Detect which cell encompasses the target text, then output its [X, Y] center coordinate. 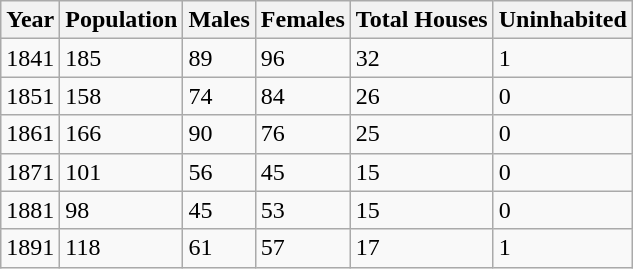
Population [122, 20]
Females [302, 20]
96 [302, 58]
76 [302, 134]
166 [122, 134]
90 [219, 134]
1841 [30, 58]
17 [422, 248]
118 [122, 248]
1851 [30, 96]
Year [30, 20]
Males [219, 20]
89 [219, 58]
26 [422, 96]
101 [122, 172]
1881 [30, 210]
32 [422, 58]
1861 [30, 134]
57 [302, 248]
1871 [30, 172]
Total Houses [422, 20]
25 [422, 134]
158 [122, 96]
Uninhabited [562, 20]
84 [302, 96]
1891 [30, 248]
56 [219, 172]
61 [219, 248]
98 [122, 210]
74 [219, 96]
185 [122, 58]
53 [302, 210]
